Output the [x, y] coordinate of the center of the cell containing the given text.  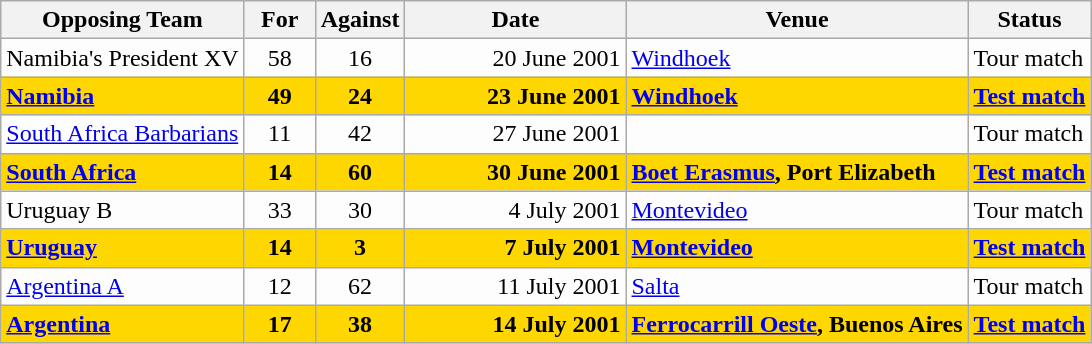
3 [360, 248]
Argentina A [122, 286]
58 [280, 58]
Date [516, 20]
16 [360, 58]
33 [280, 210]
Argentina [122, 324]
Namibia [122, 96]
4 July 2001 [516, 210]
Boet Erasmus, Port Elizabeth [797, 172]
38 [360, 324]
30 June 2001 [516, 172]
27 June 2001 [516, 134]
Venue [797, 20]
23 June 2001 [516, 96]
South Africa [122, 172]
South Africa Barbarians [122, 134]
Uruguay [122, 248]
11 [280, 134]
Opposing Team [122, 20]
30 [360, 210]
Uruguay B [122, 210]
62 [360, 286]
Status [1030, 20]
For [280, 20]
17 [280, 324]
11 July 2001 [516, 286]
42 [360, 134]
Against [360, 20]
49 [280, 96]
Namibia's President XV [122, 58]
24 [360, 96]
14 July 2001 [516, 324]
20 June 2001 [516, 58]
12 [280, 286]
Salta [797, 286]
60 [360, 172]
Ferrocarrill Oeste, Buenos Aires [797, 324]
7 July 2001 [516, 248]
